Return [X, Y] of the center of cell containing provided text 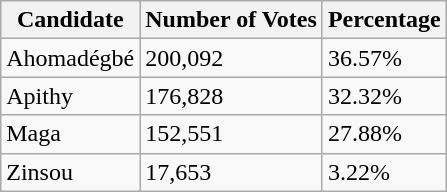
3.22% [384, 172]
176,828 [232, 96]
17,653 [232, 172]
Ahomadégbé [70, 58]
152,551 [232, 134]
32.32% [384, 96]
200,092 [232, 58]
Candidate [70, 20]
36.57% [384, 58]
Maga [70, 134]
Percentage [384, 20]
Apithy [70, 96]
Number of Votes [232, 20]
Zinsou [70, 172]
27.88% [384, 134]
